From the cell containing the given text, extract its center point as [X, Y] coordinate. 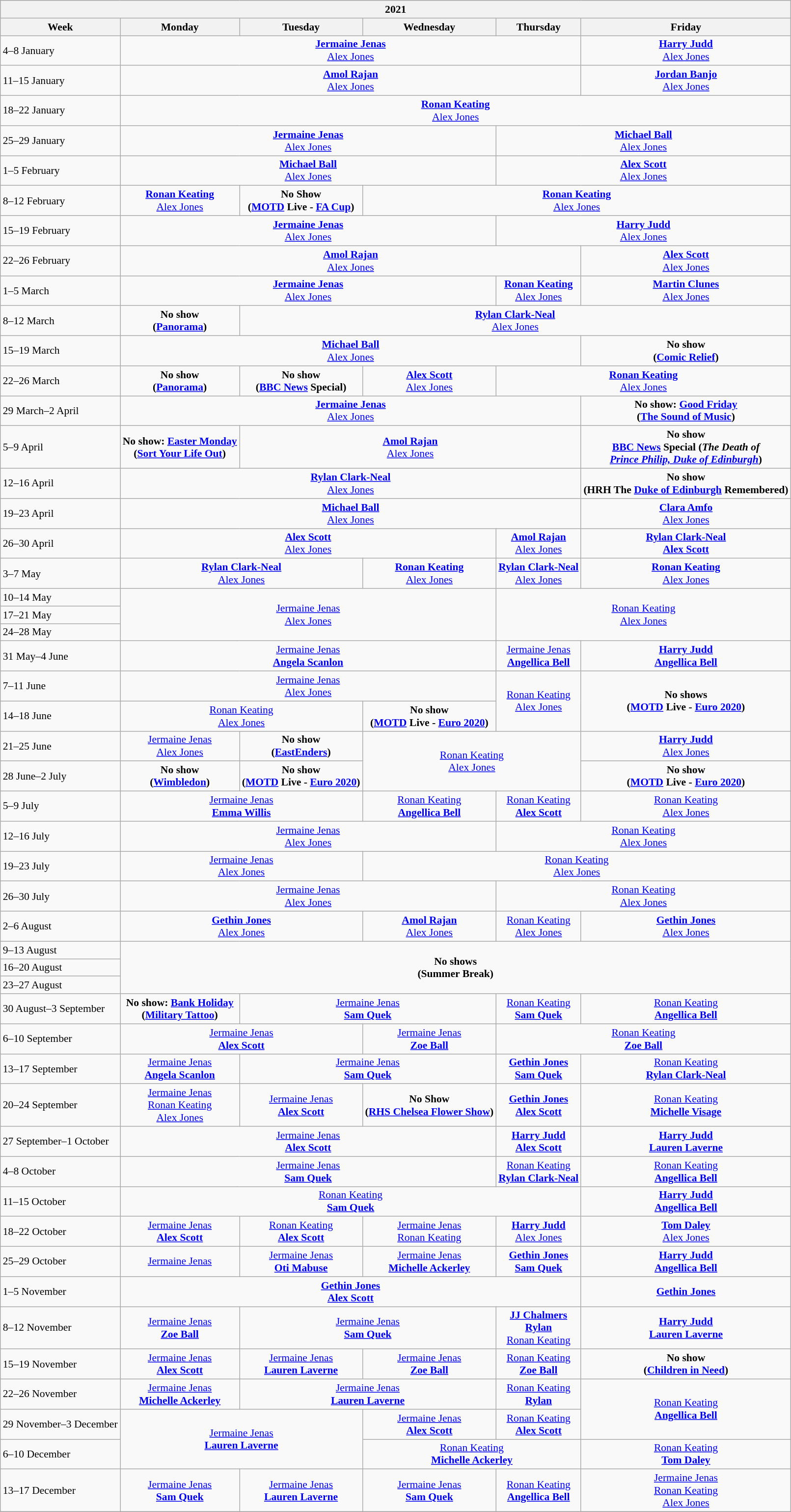
6–10 December [60, 1454]
11–15 October [60, 1202]
Harry Judd Angellica Bell [685, 1202]
20–24 September [60, 1105]
18–22 October [60, 1232]
28 June–2 July [60, 776]
15–19 March [60, 351]
No Show(RHS Chelsea Flower Show) [429, 1105]
22–26 February [60, 260]
No show: Good Friday(The Sound of Music) [685, 411]
Clara AmfoAlex Jones [685, 514]
Rylan Clark-Neal Alex Scott [685, 543]
12–16 July [60, 836]
Jermaine JenasAngela Scanlon [308, 656]
1–5 March [60, 291]
Ronan Keating Michelle Visage [685, 1105]
No show: Easter Monday(Sort Your Life Out) [180, 447]
No Show(MOTD Live - FA Cup) [301, 200]
12–16 April [60, 483]
17–21 May [60, 615]
Jermaine Jenas Angela Scanlon [180, 1069]
10–14 May [60, 597]
Jordan BanjoAlex Jones [685, 81]
15–19 November [60, 1365]
13–17 September [60, 1069]
No show(BBC News Special) [301, 381]
11–15 January [60, 81]
19–23 April [60, 514]
15–19 February [60, 231]
5–9 July [60, 807]
26–30 July [60, 896]
2–6 August [60, 926]
Ronan Keating Michelle Ackerley [471, 1454]
13–17 December [60, 1490]
Thursday [538, 27]
No show(Wimbledon) [180, 776]
29 November–3 December [60, 1425]
Jermaine Jenas [180, 1261]
14–18 June [60, 716]
31 May–4 June [60, 656]
4–8 October [60, 1171]
Ronan Keating Tom Daley [685, 1454]
Week [60, 27]
8–12 November [60, 1328]
25–29 October [60, 1261]
No show(EastEnders) [301, 746]
No shows(Summer Break) [456, 968]
27 September–1 October [60, 1142]
30 August–3 September [60, 1009]
JJ Chalmers Rylan Ronan Keating [538, 1328]
Harry Judd Alex Scott [538, 1142]
2021 [396, 9]
6–10 September [60, 1038]
Friday [685, 27]
16–20 August [60, 968]
7–11 June [60, 686]
25–29 January [60, 140]
18–22 January [60, 111]
8–12 March [60, 321]
Wednesday [429, 27]
23–27 August [60, 985]
1–5 February [60, 171]
No showBBC News Special (The Death of Prince Philip, Duke of Edinburgh) [685, 447]
Harry Judd Alex Jones [685, 746]
No show(Comic Relief) [685, 351]
Jermaine Jenas Emma Willis [242, 807]
Tom DaleyAlex Jones [685, 1232]
No show(Children in Need) [685, 1365]
8–12 February [60, 200]
26–30 April [60, 543]
21–25 June [60, 746]
24–28 May [60, 632]
Ronan Keating Rylan [538, 1394]
No show(HRH The Duke of Edinburgh Remembered) [685, 483]
Jermaine Jenas Oti Mabuse [301, 1261]
9–13 August [60, 950]
No show: Bank Holiday(Military Tattoo) [180, 1009]
1–5 November [60, 1292]
Jermaine JenasAngellica Bell [538, 656]
Gethin Jones [685, 1292]
4–8 January [60, 50]
29 March–2 April [60, 411]
3–7 May [60, 574]
Tuesday [301, 27]
No shows(MOTD Live - Euro 2020) [685, 701]
22–26 March [60, 381]
5–9 April [60, 447]
Martin ClunesAlex Jones [685, 291]
19–23 July [60, 867]
22–26 November [60, 1394]
Jermaine Jenas Ronan Keating [429, 1232]
Monday [180, 27]
